Pinpoint the cell where the given text exists, returning its (x, y) midpoint coordinate. 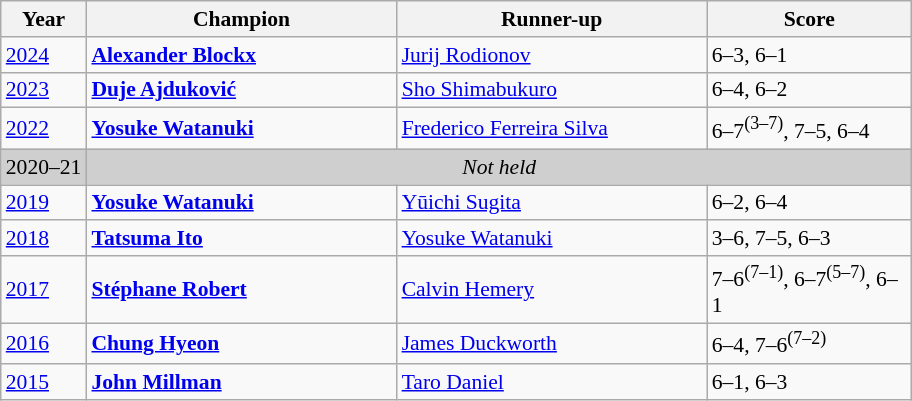
6–4, 6–2 (810, 90)
Duje Ajduković (241, 90)
7–6(7–1), 6–7(5–7), 6–1 (810, 290)
2015 (44, 382)
2020–21 (44, 167)
Not held (498, 167)
2016 (44, 344)
Chung Hyeon (241, 344)
Champion (241, 19)
Frederico Ferreira Silva (552, 128)
Runner-up (552, 19)
2018 (44, 239)
6–2, 6–4 (810, 203)
James Duckworth (552, 344)
Alexander Blockx (241, 55)
6–1, 6–3 (810, 382)
2022 (44, 128)
Tatsuma Ito (241, 239)
John Millman (241, 382)
2017 (44, 290)
2023 (44, 90)
6–4, 7–6(7–2) (810, 344)
Jurij Rodionov (552, 55)
2019 (44, 203)
Year (44, 19)
Sho Shimabukuro (552, 90)
Score (810, 19)
6–7(3–7), 7–5, 6–4 (810, 128)
2024 (44, 55)
3–6, 7–5, 6–3 (810, 239)
Yūichi Sugita (552, 203)
Taro Daniel (552, 382)
Stéphane Robert (241, 290)
Calvin Hemery (552, 290)
6–3, 6–1 (810, 55)
